Determine the [x, y] coordinate at the center of the cell enclosing the given text.  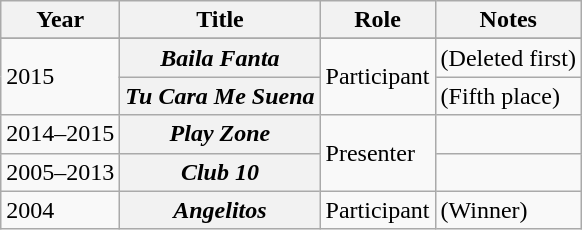
Role [378, 20]
Club 10 [220, 172]
Presenter [378, 153]
Tu Cara Me Suena [220, 96]
Play Zone [220, 134]
(Winner) [508, 210]
2015 [60, 77]
Notes [508, 20]
2004 [60, 210]
2014–2015 [60, 134]
2005–2013 [60, 172]
Title [220, 20]
Year [60, 20]
(Fifth place) [508, 96]
Baila Fanta [220, 58]
(Deleted first) [508, 58]
Angelitos [220, 210]
